Find where the given text appears and provide that cell's center as (X, Y) coordinate. 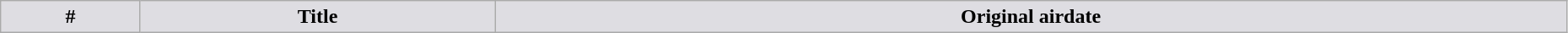
# (71, 17)
Original airdate (1031, 17)
Title (317, 17)
